Output the [x, y] coordinate of the center of the cell containing the given text.  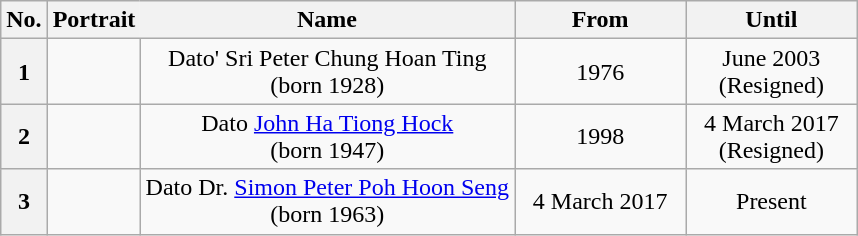
No. [24, 20]
From [600, 20]
2 [24, 136]
Portrait [94, 20]
4 March 2017 [600, 202]
1 [24, 72]
3 [24, 202]
4 March 2017 (Resigned) [772, 136]
1998 [600, 136]
Name [327, 20]
Dato Dr. Simon Peter Poh Hoon Seng (born 1963) [327, 202]
1976 [600, 72]
Present [772, 202]
Dato John Ha Tiong Hock (born 1947) [327, 136]
June 2003 (Resigned) [772, 72]
Dato' Sri Peter Chung Hoan Ting (born 1928) [327, 72]
Until [772, 20]
